From the cell containing the given text, extract its center point as [x, y] coordinate. 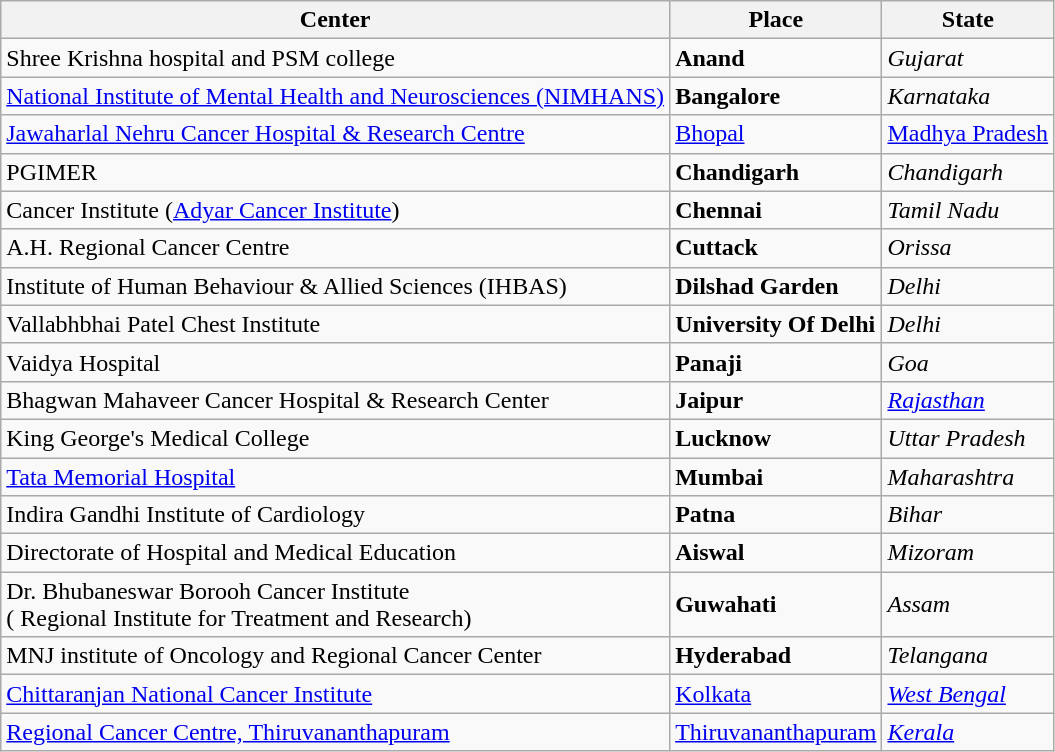
Tata Memorial Hospital [336, 477]
Panaji [776, 362]
Dilshad Garden [776, 286]
Guwahati [776, 604]
Directorate of Hospital and Medical Education [336, 553]
MNJ institute of Oncology and Regional Cancer Center [336, 656]
Jawaharlal Nehru Cancer Hospital & Research Centre [336, 134]
Dr. Bhubaneswar Borooh Cancer Institute( Regional Institute for Treatment and Research) [336, 604]
Thiruvananthapuram [776, 732]
Anand [776, 58]
PGIMER [336, 172]
Maharashtra [968, 477]
King George's Medical College [336, 438]
Tamil Nadu [968, 210]
Institute of Human Behaviour & Allied Sciences (IHBAS) [336, 286]
Karnataka [968, 96]
Bihar [968, 515]
Vallabhbhai Patel Chest Institute [336, 324]
Aiswal [776, 553]
State [968, 20]
Shree Krishna hospital and PSM college [336, 58]
A.H. Regional Cancer Centre [336, 248]
Jaipur [776, 400]
Uttar Pradesh [968, 438]
Kolkata [776, 694]
Orissa [968, 248]
Indira Gandhi Institute of Cardiology [336, 515]
University Of Delhi [776, 324]
Kerala [968, 732]
Bhagwan Mahaveer Cancer Hospital & Research Center [336, 400]
Center [336, 20]
Hyderabad [776, 656]
Telangana [968, 656]
Regional Cancer Centre, Thiruvananthapuram [336, 732]
Cancer Institute (Adyar Cancer Institute) [336, 210]
Mizoram [968, 553]
Lucknow [776, 438]
Vaidya Hospital [336, 362]
West Bengal [968, 694]
Bhopal [776, 134]
Chittaranjan National Cancer Institute [336, 694]
National Institute of Mental Health and Neurosciences (NIMHANS) [336, 96]
Patna [776, 515]
Bangalore [776, 96]
Mumbai [776, 477]
Assam [968, 604]
Cuttack [776, 248]
Place [776, 20]
Chennai [776, 210]
Gujarat [968, 58]
Madhya Pradesh [968, 134]
Goa [968, 362]
Rajasthan [968, 400]
